Find where the given text appears and provide that cell's center as [x, y] coordinate. 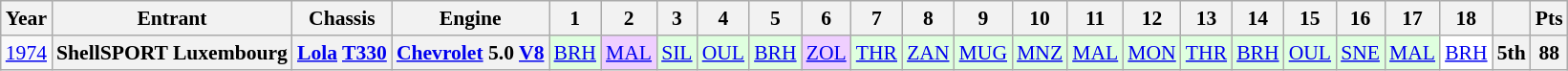
MON [1152, 53]
ZAN [928, 53]
MUG [984, 53]
Chevrolet 5.0 V8 [470, 53]
7 [877, 18]
17 [1412, 18]
Pts [1550, 18]
Chassis [342, 18]
18 [1466, 18]
9 [984, 18]
Lola T330 [342, 53]
14 [1257, 18]
13 [1206, 18]
3 [677, 18]
MNZ [1040, 53]
88 [1550, 53]
6 [827, 18]
ZOL [827, 53]
1974 [27, 53]
10 [1040, 18]
Year [27, 18]
15 [1310, 18]
Entrant [172, 18]
11 [1095, 18]
8 [928, 18]
12 [1152, 18]
SNE [1361, 53]
5th [1512, 53]
5 [776, 18]
4 [723, 18]
ShellSPORT Luxembourg [172, 53]
Engine [470, 18]
16 [1361, 18]
2 [629, 18]
1 [575, 18]
SIL [677, 53]
